Output the (x, y) coordinate of the center of the cell containing the given text.  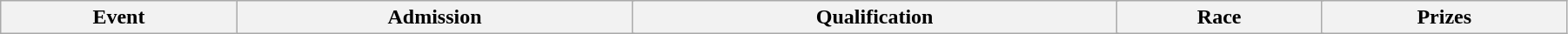
Admission (435, 17)
Prizes (1444, 17)
Event (118, 17)
Qualification (874, 17)
Race (1219, 17)
